Return the (x, y) coordinate for the center point of the cell that contains the specified text.  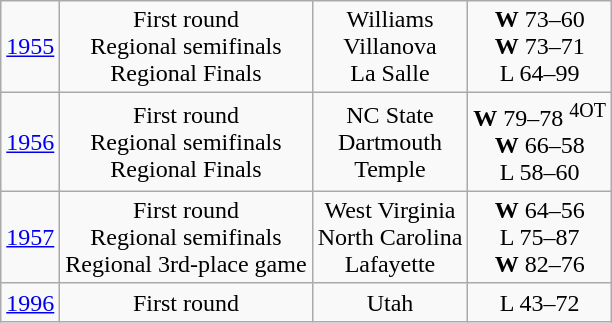
First roundRegional semifinalsRegional 3rd-place game (186, 237)
W 79–78 4OTW 66–58L 58–60 (540, 142)
1996 (30, 302)
L 43–72 (540, 302)
1957 (30, 237)
1956 (30, 142)
WilliamsVillanovaLa Salle (390, 47)
Utah (390, 302)
West VirginiaNorth CarolinaLafayette (390, 237)
W 73–60W 73–71L 64–99 (540, 47)
W 64–56L 75–87W 82–76 (540, 237)
First round (186, 302)
NC StateDartmouthTemple (390, 142)
1955 (30, 47)
